Return (X, Y) of the center of cell containing provided text 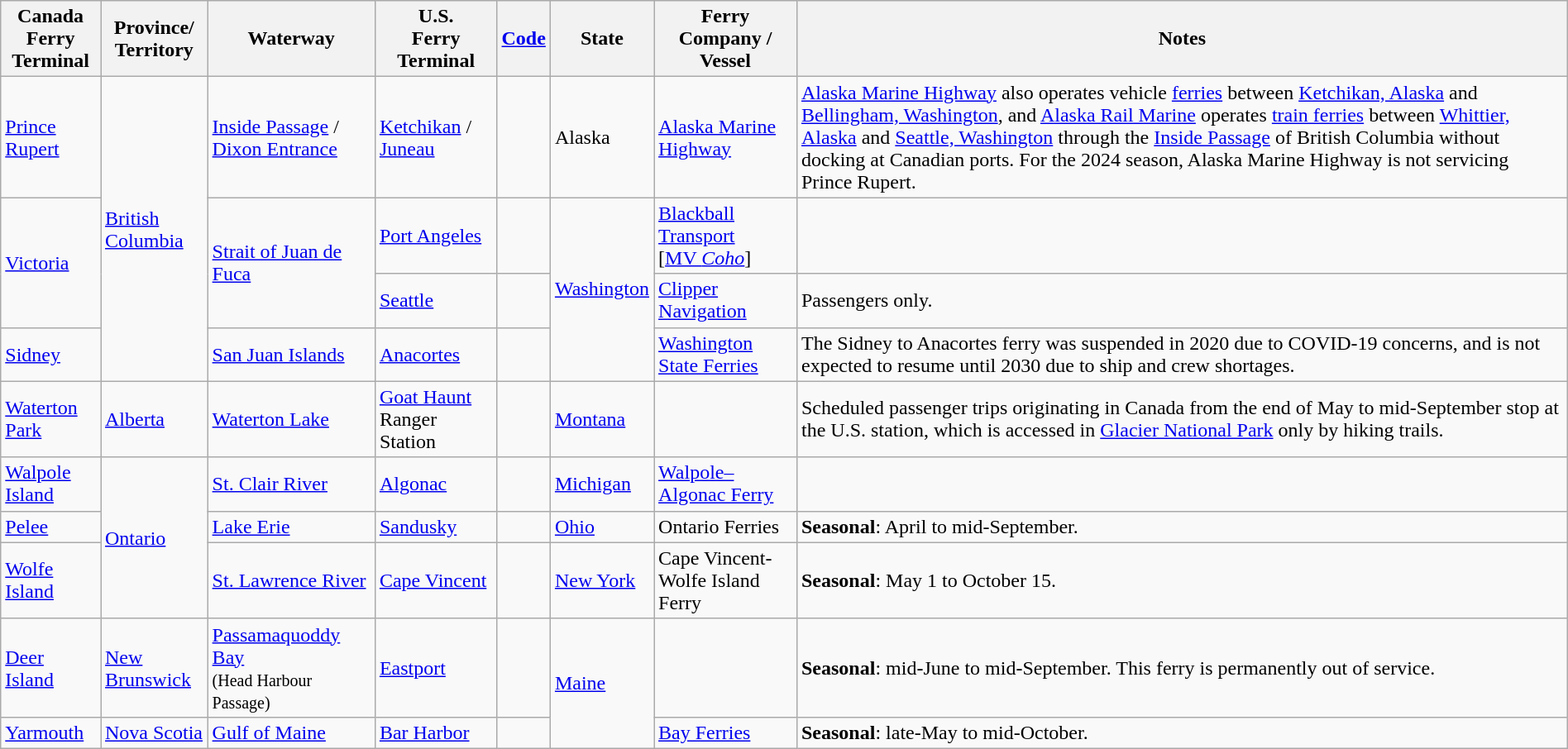
State (602, 39)
Passengers only. (1182, 301)
Seasonal: mid-June to mid-September. This ferry is permanently out of service. (1182, 668)
San Juan Islands (291, 354)
U.S.Ferry Terminal (436, 39)
Pelee (51, 527)
Montana (602, 419)
CanadaFerry Terminal (51, 39)
Prince Rupert (51, 137)
Eastport (436, 668)
Michigan (602, 484)
Alaska (602, 137)
Walpole–Algonac Ferry (726, 484)
British Columbia (155, 229)
Ohio (602, 527)
Waterton Park (51, 419)
Goat Haunt Ranger Station (436, 419)
Alberta (155, 419)
Province/Territory (155, 39)
Nova Scotia (155, 732)
Lake Erie (291, 527)
Cape Vincent (436, 580)
Bay Ferries (726, 732)
Seattle (436, 301)
Washington State Ferries (726, 354)
Ketchikan / Juneau (436, 137)
Waterway (291, 39)
St. Lawrence River (291, 580)
Strait of Juan de Fuca (291, 263)
Bar Harbor (436, 732)
Algonac (436, 484)
Clipper Navigation (726, 301)
Anacortes (436, 354)
Seasonal: May 1 to October 15. (1182, 580)
Deer Island (51, 668)
Code (523, 39)
New Brunswick (155, 668)
St. Clair River (291, 484)
Sandusky (436, 527)
Cape Vincent-Wolfe Island Ferry (726, 580)
Ontario Ferries (726, 527)
Passamaquoddy Bay(Head Harbour Passage) (291, 668)
New York (602, 580)
Waterton Lake (291, 419)
Ontario (155, 537)
Sidney (51, 354)
Seasonal: late-May to mid-October. (1182, 732)
Walpole Island (51, 484)
Victoria (51, 263)
Gulf of Maine (291, 732)
Seasonal: April to mid-September. (1182, 527)
Washington (602, 289)
Inside Passage / Dixon Entrance (291, 137)
Wolfe Island (51, 580)
Maine (602, 683)
Notes (1182, 39)
Blackball Transport [MV Coho] (726, 236)
Alaska Marine Highway (726, 137)
Port Angeles (436, 236)
Ferry Company / Vessel (726, 39)
Yarmouth (51, 732)
